Return the (X, Y) coordinate for the center point of the cell that contains the specified text.  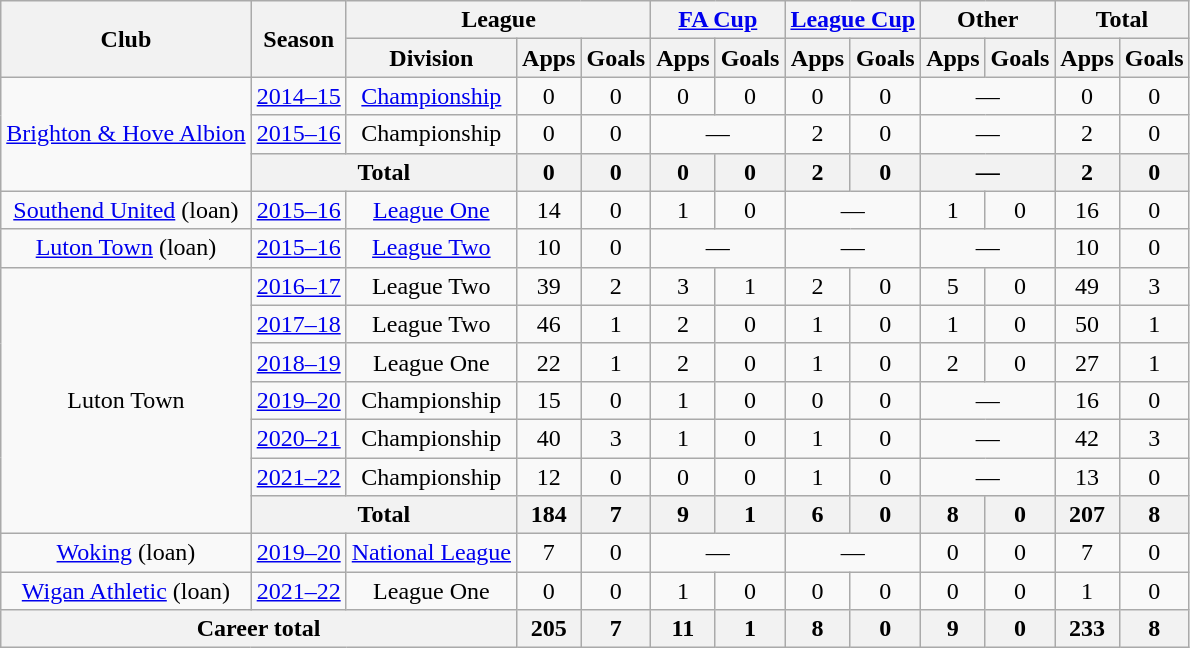
Luton Town (loan) (126, 248)
League Cup (853, 20)
12 (549, 477)
22 (549, 362)
Season (298, 39)
Career total (259, 629)
2020–21 (298, 438)
233 (1087, 629)
Luton Town (126, 400)
184 (549, 515)
Wigan Athletic (loan) (126, 591)
Division (431, 58)
League (498, 20)
205 (549, 629)
6 (818, 515)
27 (1087, 362)
Other (988, 20)
11 (683, 629)
Brighton & Hove Albion (126, 134)
2018–19 (298, 362)
5 (953, 286)
Woking (loan) (126, 553)
2017–18 (298, 324)
50 (1087, 324)
207 (1087, 515)
Club (126, 39)
46 (549, 324)
National League (431, 553)
42 (1087, 438)
FA Cup (718, 20)
49 (1087, 286)
39 (549, 286)
15 (549, 400)
40 (549, 438)
14 (549, 210)
Southend United (loan) (126, 210)
2014–15 (298, 96)
2016–17 (298, 286)
13 (1087, 477)
